Capture the cell that displays the provided text and extract its (x, y) central coordinate. 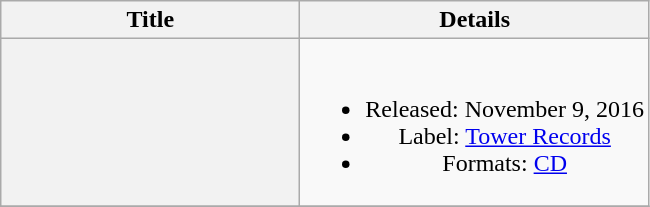
Released: November 9, 2016Label: Tower RecordsFormats: CD (475, 122)
Title (150, 20)
Details (475, 20)
